Output the (X, Y) coordinate of the center of the cell containing the given text.  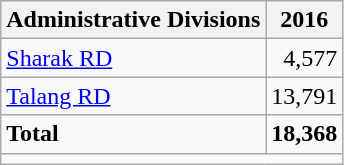
Talang RD (134, 96)
Sharak RD (134, 58)
Administrative Divisions (134, 20)
Total (134, 134)
13,791 (304, 96)
4,577 (304, 58)
2016 (304, 20)
18,368 (304, 134)
